For the text-containing cell, return its midpoint in [X, Y] coordinate format. 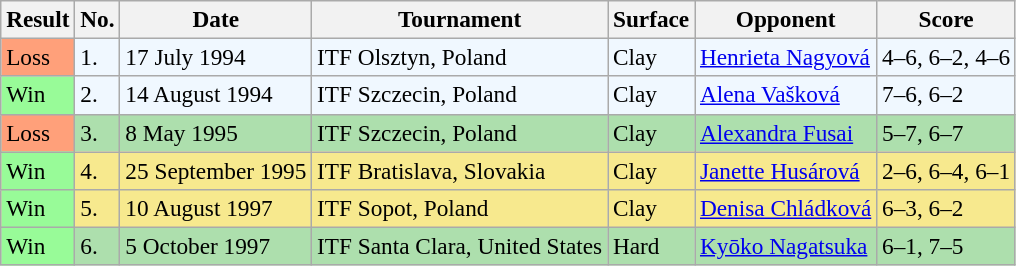
Tournament [460, 19]
17 July 1994 [216, 57]
Alexandra Fusai [786, 133]
4. [98, 170]
2–6, 6–4, 6–1 [946, 170]
ITF Bratislava, Slovakia [460, 170]
10 August 1997 [216, 208]
Alena Vašková [786, 95]
Score [946, 19]
5–7, 6–7 [946, 133]
6–3, 6–2 [946, 208]
Opponent [786, 19]
No. [98, 19]
14 August 1994 [216, 95]
Hard [652, 246]
1. [98, 57]
2. [98, 95]
5. [98, 208]
ITF Olsztyn, Poland [460, 57]
5 October 1997 [216, 246]
4–6, 6–2, 4–6 [946, 57]
25 September 1995 [216, 170]
ITF Santa Clara, United States [460, 246]
Surface [652, 19]
Date [216, 19]
Henrieta Nagyová [786, 57]
8 May 1995 [216, 133]
6–1, 7–5 [946, 246]
ITF Sopot, Poland [460, 208]
Denisa Chládková [786, 208]
3. [98, 133]
Janette Husárová [786, 170]
Result [38, 19]
Kyōko Nagatsuka [786, 246]
6. [98, 246]
7–6, 6–2 [946, 95]
